Return the [X, Y] coordinate for the center point of the cell that contains the specified text.  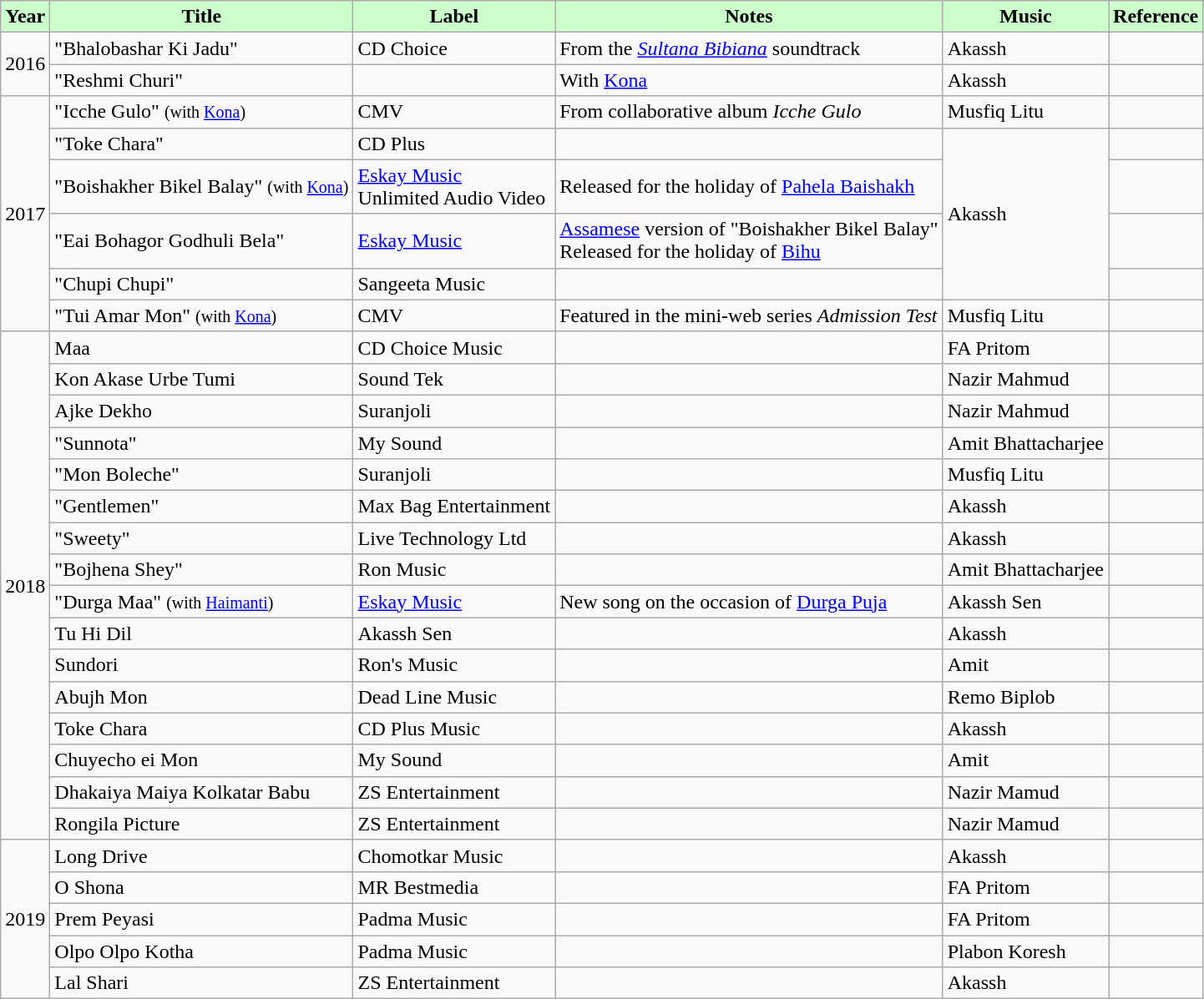
Long Drive [202, 855]
"Durga Maa" (with Haimanti) [202, 602]
"Boishakher Bikel Balay" (with Kona) [202, 187]
Label [454, 17]
Live Technology Ltd [454, 538]
Title [202, 17]
Sangeeta Music [454, 284]
New song on the occasion of Durga Puja [750, 602]
"Reshmi Churi" [202, 80]
Ron's Music [454, 665]
Chomotkar Music [454, 855]
Maa [202, 347]
Eskay MusicUnlimited Audio Video [454, 187]
Ajke Dekho [202, 411]
Reference [1156, 17]
Plabon Koresh [1025, 951]
Dhakaiya Maiya Kolkatar Babu [202, 792]
Featured in the mini-web series Admission Test [750, 315]
2017 [25, 214]
2019 [25, 919]
"Bhalobashar Ki Jadu" [202, 48]
Lal Shari [202, 983]
Remo Biplob [1025, 697]
"Icche Gulo" (with Kona) [202, 112]
Tu Hi Dil [202, 633]
Kon Akase Urbe Tumi [202, 379]
"Sweety" [202, 538]
Abujh Mon [202, 697]
"Mon Boleche" [202, 475]
MR Bestmedia [454, 887]
Dead Line Music [454, 697]
With Kona [750, 80]
Toke Chara [202, 729]
Sound Tek [454, 379]
Notes [750, 17]
From collaborative album Icche Gulo [750, 112]
Sundori [202, 665]
Music [1025, 17]
"Sunnota" [202, 443]
CD Plus [454, 144]
Max Bag Entertainment [454, 507]
"Bojhena Shey" [202, 570]
Prem Peyasi [202, 919]
Assamese version of "Boishakher Bikel Balay"Released for the holiday of Bihu [750, 240]
"Chupi Chupi" [202, 284]
Chuyecho ei Mon [202, 760]
CD Plus Music [454, 729]
From the Sultana Bibiana soundtrack [750, 48]
CD Choice Music [454, 347]
"Eai Bohagor Godhuli Bela" [202, 240]
Year [25, 17]
O Shona [202, 887]
Olpo Olpo Kotha [202, 951]
2018 [25, 586]
Ron Music [454, 570]
Rongila Picture [202, 824]
"Gentlemen" [202, 507]
"Tui Amar Mon" (with Kona) [202, 315]
"Toke Chara" [202, 144]
2016 [25, 64]
CD Choice [454, 48]
Released for the holiday of Pahela Baishakh [750, 187]
